Identify which cell holds the provided text, then report its (X, Y) central coordinate. 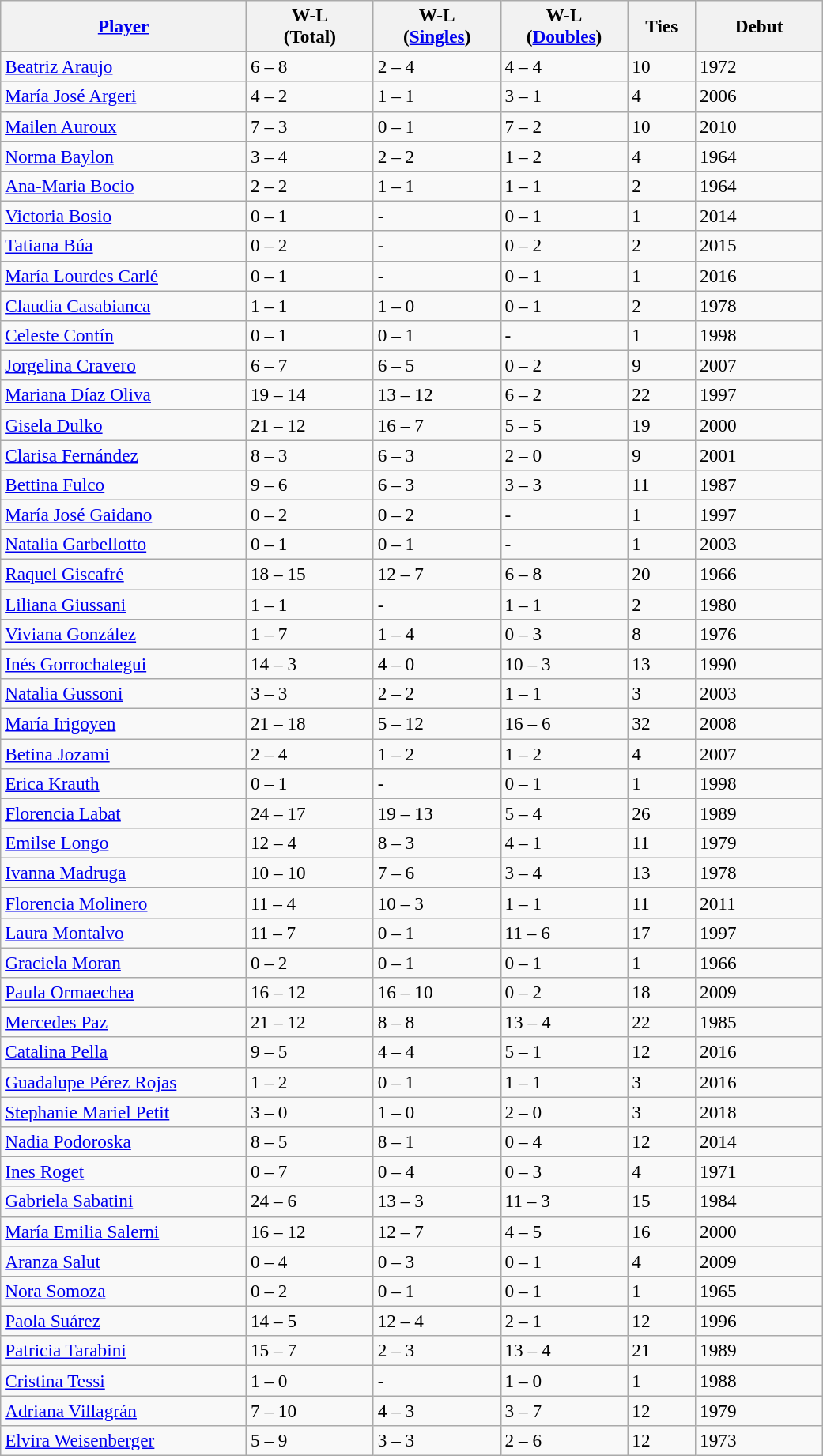
8 – 1 (436, 1141)
13 – 12 (436, 395)
11 – 7 (310, 933)
13 – 3 (436, 1201)
26 (662, 813)
24 – 17 (310, 813)
Paola Suárez (123, 1321)
6 – 2 (564, 395)
1973 (759, 1440)
María Emilia Salerni (123, 1232)
16 – 7 (436, 424)
1990 (759, 664)
3 – 7 (564, 1410)
Mailen Auroux (123, 126)
16 – 6 (564, 723)
9 – 5 (310, 1052)
Clarisa Fernández (123, 455)
Emilse Longo (123, 843)
14 – 5 (310, 1321)
Gabriela Sabatini (123, 1201)
Ines Roget (123, 1171)
Patricia Tarabini (123, 1351)
1988 (759, 1380)
Paula Ormaechea (123, 992)
Natalia Gussoni (123, 693)
Aranza Salut (123, 1261)
0 – 7 (310, 1171)
21 (662, 1351)
1987 (759, 485)
Natalia Garbellotto (123, 545)
Tatiana Búa (123, 246)
Nadia Podoroska (123, 1141)
4 – 3 (436, 1410)
Raquel Giscafré (123, 574)
Laura Montalvo (123, 933)
32 (662, 723)
Jorgelina Cravero (123, 365)
2006 (759, 96)
1 – 4 (436, 634)
Ivanna Madruga (123, 873)
2 – 3 (436, 1351)
14 – 3 (310, 664)
15 – 7 (310, 1351)
16 – 10 (436, 992)
Florencia Labat (123, 813)
5 – 1 (564, 1052)
1965 (759, 1291)
4 – 2 (310, 96)
3 – 0 (310, 1111)
W-L(Doubles) (564, 25)
6 – 7 (310, 365)
Debut (759, 25)
Celeste Contín (123, 335)
Inés Gorrochategui (123, 664)
18 – 15 (310, 574)
24 – 6 (310, 1201)
20 (662, 574)
21 – 18 (310, 723)
7 – 3 (310, 126)
8 – 8 (436, 1022)
Cristina Tessi (123, 1380)
7 – 6 (436, 873)
1996 (759, 1321)
3 – 1 (564, 96)
Florencia Molinero (123, 903)
2011 (759, 903)
2015 (759, 246)
7 – 2 (564, 126)
Guadalupe Pérez Rojas (123, 1082)
1984 (759, 1201)
Norma Baylon (123, 156)
María Irigoyen (123, 723)
Viviana González (123, 634)
Claudia Casabianca (123, 305)
4 – 0 (436, 664)
Adriana Villagrán (123, 1410)
5 – 12 (436, 723)
2018 (759, 1111)
Ana-Maria Bocio (123, 186)
17 (662, 933)
7 – 10 (310, 1410)
Graciela Moran (123, 962)
9 – 6 (310, 485)
Beatriz Araujo (123, 66)
8 (662, 634)
1971 (759, 1171)
2010 (759, 126)
2 – 6 (564, 1440)
2008 (759, 723)
1980 (759, 604)
María José Gaidano (123, 515)
18 (662, 992)
Betina Jozami (123, 753)
Ties (662, 25)
Elvira Weisenberger (123, 1440)
Bettina Fulco (123, 485)
Nora Somoza (123, 1291)
15 (662, 1201)
Gisela Dulko (123, 424)
2001 (759, 455)
Erica Krauth (123, 783)
11 – 4 (310, 903)
1972 (759, 66)
19 – 14 (310, 395)
1985 (759, 1022)
Catalina Pella (123, 1052)
8 – 5 (310, 1141)
10 – 10 (310, 873)
María Lourdes Carlé (123, 276)
4 – 5 (564, 1232)
5 – 4 (564, 813)
1 – 7 (310, 634)
16 (662, 1232)
6 – 5 (436, 365)
Mercedes Paz (123, 1022)
W-L(Total) (310, 25)
19 (662, 424)
2 – 1 (564, 1321)
5 – 5 (564, 424)
Liliana Giussani (123, 604)
Victoria Bosio (123, 216)
Player (123, 25)
Mariana Díaz Oliva (123, 395)
María José Argeri (123, 96)
19 – 13 (436, 813)
5 – 9 (310, 1440)
11 – 6 (564, 933)
11 – 3 (564, 1201)
1976 (759, 634)
4 – 1 (564, 843)
W-L(Singles) (436, 25)
Stephanie Mariel Petit (123, 1111)
